Return the (X, Y) coordinate for the center point of the cell that contains the specified text.  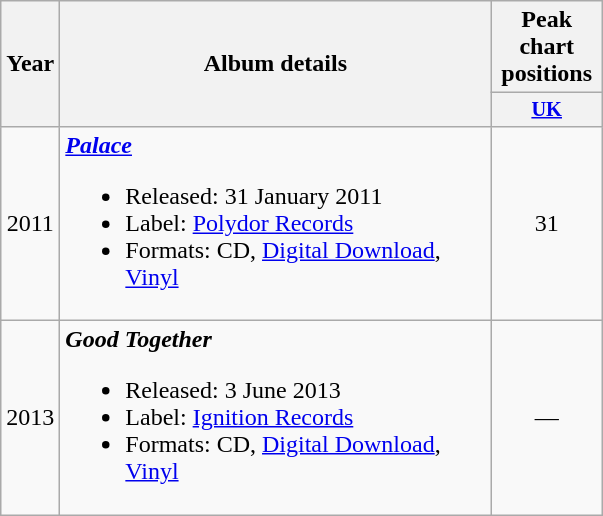
Album details (276, 64)
31 (547, 223)
PalaceReleased: 31 January 2011Label: Polydor RecordsFormats: CD, Digital Download, Vinyl (276, 223)
Good TogetherReleased: 3 June 2013Label: Ignition RecordsFormats: CD, Digital Download, Vinyl (276, 418)
— (547, 418)
2011 (30, 223)
Year (30, 64)
UK (547, 110)
Peak chart positions (547, 47)
2013 (30, 418)
